Detect which cell encompasses the target text, then output its (X, Y) center coordinate. 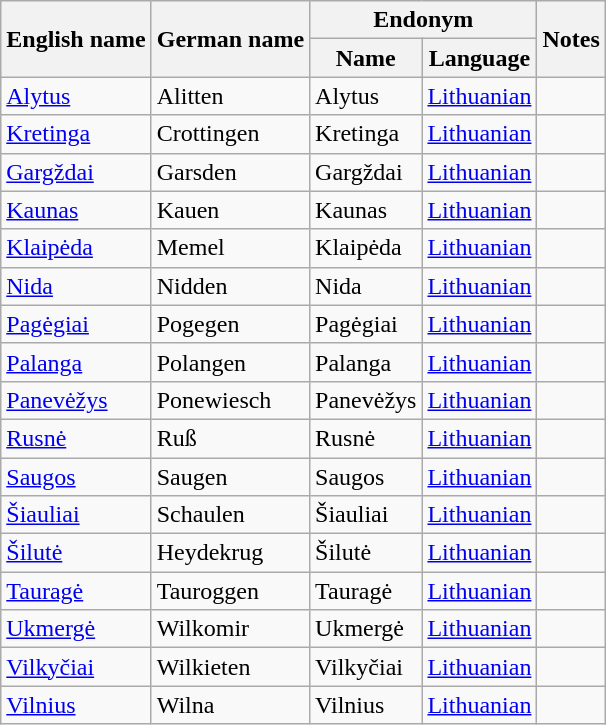
Garsden (230, 172)
Heydekrug (230, 553)
Notes (571, 39)
Pogegen (230, 324)
Nidden (230, 286)
Kauen (230, 210)
Endonym (424, 20)
Tauroggen (230, 591)
Wilna (230, 705)
Ruß (230, 438)
Saugen (230, 477)
Name (366, 58)
German name (230, 39)
Wilkomir (230, 629)
Wilkieten (230, 667)
Alitten (230, 96)
Polangen (230, 362)
Schaulen (230, 515)
English name (76, 39)
Language (480, 58)
Memel (230, 248)
Crottingen (230, 134)
Ponewiesch (230, 400)
